Pinpoint the cell where the given text exists, returning its [X, Y] midpoint coordinate. 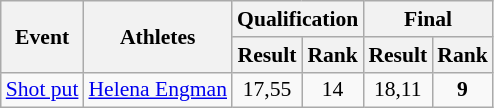
18,11 [398, 90]
Final [428, 19]
Athletes [158, 36]
14 [332, 90]
Shot put [42, 90]
Helena Engman [158, 90]
17,55 [267, 90]
Event [42, 36]
Qualification [298, 19]
9 [462, 90]
